Output the (X, Y) coordinate of the center of the cell containing the given text.  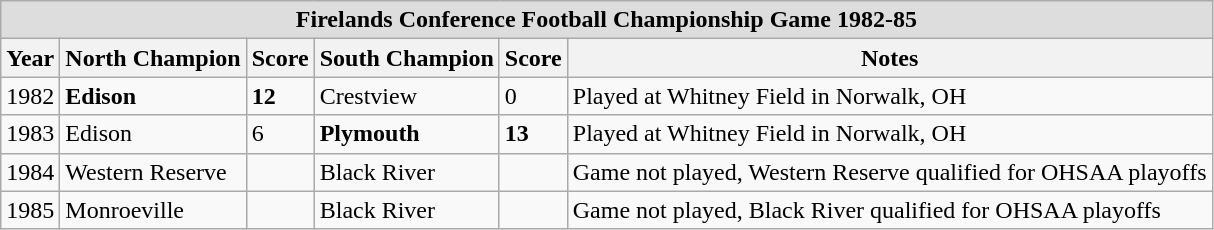
Game not played, Black River qualified for OHSAA playoffs (890, 210)
Year (30, 58)
1984 (30, 172)
12 (280, 96)
1985 (30, 210)
1983 (30, 134)
6 (280, 134)
Monroeville (153, 210)
Western Reserve (153, 172)
Game not played, Western Reserve qualified for OHSAA playoffs (890, 172)
Firelands Conference Football Championship Game 1982-85 (606, 20)
0 (533, 96)
Crestview (406, 96)
Notes (890, 58)
Plymouth (406, 134)
13 (533, 134)
1982 (30, 96)
South Champion (406, 58)
North Champion (153, 58)
